Search for the cell housing the specified text and yield its [x, y] center coordinate. 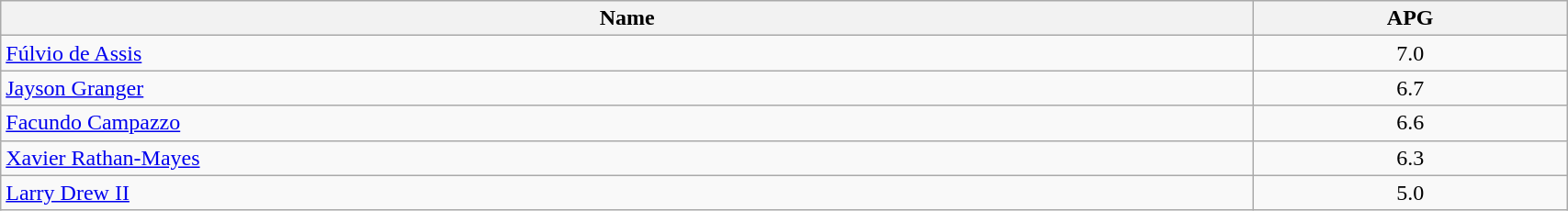
7.0 [1411, 53]
Fúlvio de Assis [627, 53]
Name [627, 18]
Xavier Rathan-Mayes [627, 158]
Jayson Granger [627, 88]
6.3 [1411, 158]
APG [1411, 18]
6.7 [1411, 88]
6.6 [1411, 123]
Larry Drew II [627, 193]
Facundo Campazzo [627, 123]
5.0 [1411, 193]
